Determine the (X, Y) coordinate at the center of the cell enclosing the given text.  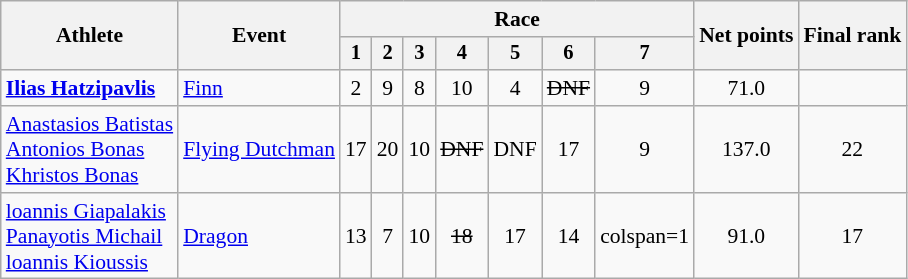
8 (419, 88)
Flying Dutchman (259, 150)
20 (388, 150)
22 (852, 150)
137.0 (746, 150)
Ilias Hatzipavlis (90, 88)
5 (514, 54)
Finn (259, 88)
Anastasios BatistasAntonios BonasKhristos Bonas (90, 150)
1 (356, 54)
Final rank (852, 36)
Race (517, 19)
Net points (746, 36)
6 (568, 54)
Event (259, 36)
3 (419, 54)
7 (644, 54)
Athlete (90, 36)
71.0 (746, 88)
